Output the [x, y] coordinate of the center of the cell containing the given text.  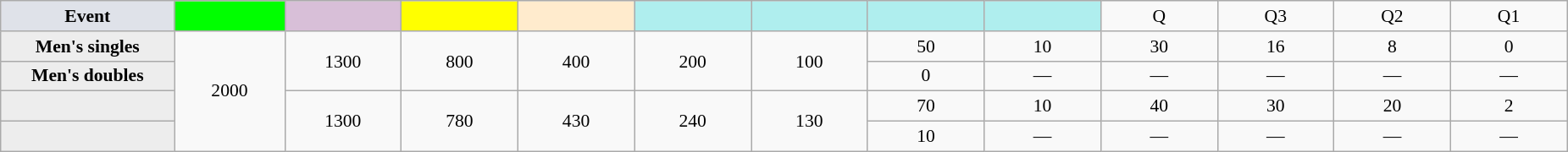
Q [1159, 16]
70 [926, 106]
40 [1159, 106]
200 [693, 61]
780 [460, 122]
130 [809, 122]
Q1 [1509, 16]
240 [693, 122]
430 [576, 122]
100 [809, 61]
20 [1393, 106]
Men's doubles [88, 76]
Men's singles [88, 46]
Q3 [1276, 16]
2 [1509, 106]
8 [1393, 46]
50 [926, 46]
Q2 [1393, 16]
Event [88, 16]
800 [460, 61]
16 [1276, 46]
2000 [230, 91]
400 [576, 61]
